Extract the [X, Y] coordinate from the center of the cell holding the provided text.  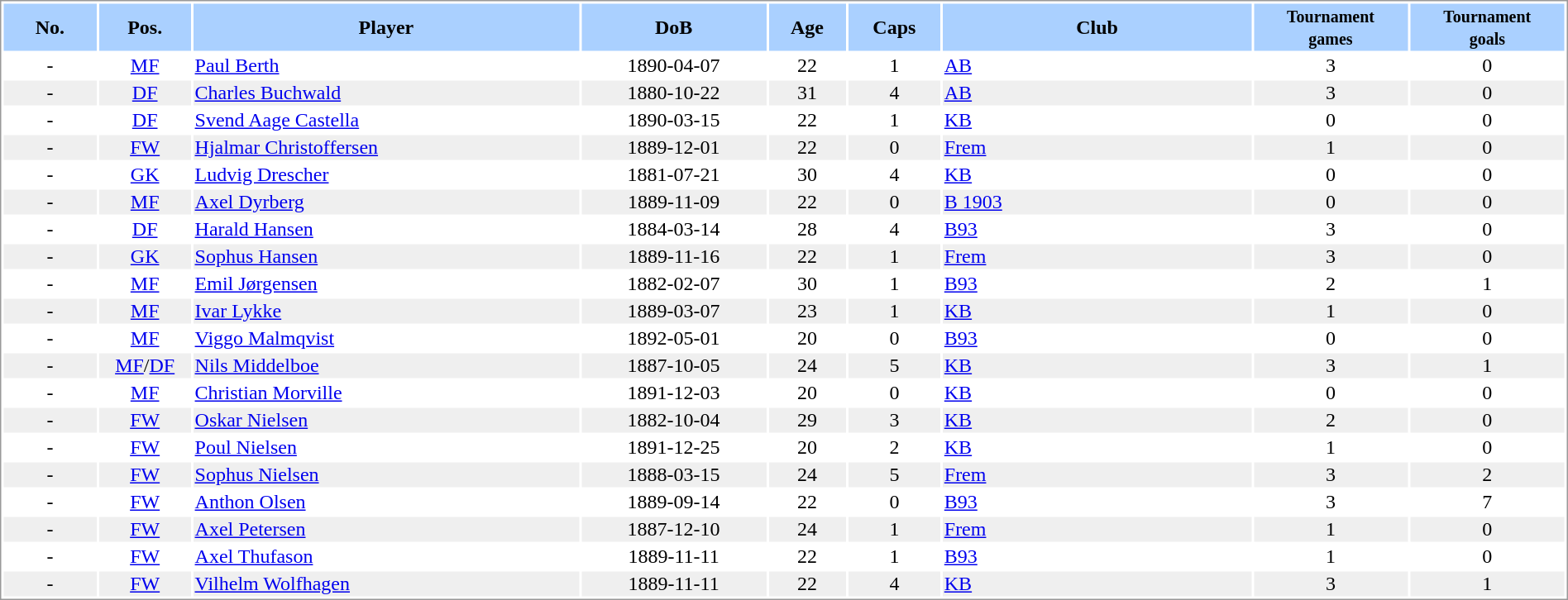
1882-02-07 [674, 283]
1880-10-22 [674, 93]
DoB [674, 26]
1887-12-10 [674, 530]
29 [807, 421]
28 [807, 229]
Club [1097, 26]
Viggo Malmqvist [386, 338]
No. [50, 26]
1888-03-15 [674, 475]
31 [807, 93]
Tournamentgoals [1487, 26]
Poul Nielsen [386, 447]
Axel Thufason [386, 556]
Sophus Hansen [386, 257]
Christian Morville [386, 393]
Nils Middelboe [386, 366]
1889-09-14 [674, 502]
Charles Buchwald [386, 93]
B 1903 [1097, 202]
1889-12-01 [674, 148]
1889-11-09 [674, 202]
Hjalmar Christoffersen [386, 148]
1881-07-21 [674, 174]
Caps [895, 26]
Anthon Olsen [386, 502]
1889-11-16 [674, 257]
23 [807, 312]
Ludvig Drescher [386, 174]
Paul Berth [386, 65]
Axel Petersen [386, 530]
1890-03-15 [674, 120]
1891-12-03 [674, 393]
1890-04-07 [674, 65]
7 [1487, 502]
1887-10-05 [674, 366]
MF/DF [145, 366]
Oskar Nielsen [386, 421]
1891-12-25 [674, 447]
Vilhelm Wolfhagen [386, 584]
Pos. [145, 26]
1882-10-04 [674, 421]
Ivar Lykke [386, 312]
Age [807, 26]
1889-03-07 [674, 312]
Sophus Nielsen [386, 475]
1884-03-14 [674, 229]
Tournamentgames [1331, 26]
1892-05-01 [674, 338]
Svend Aage Castella [386, 120]
Harald Hansen [386, 229]
Player [386, 26]
Emil Jørgensen [386, 283]
Axel Dyrberg [386, 202]
